Determine the (x, y) coordinate at the center of the cell enclosing the given text.  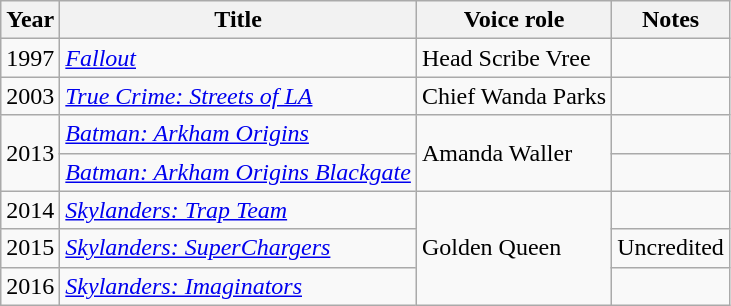
2003 (30, 96)
Uncredited (671, 248)
Batman: Arkham Origins Blackgate (238, 172)
Title (238, 20)
2015 (30, 248)
Notes (671, 20)
Voice role (514, 20)
Skylanders: Imaginators (238, 286)
1997 (30, 58)
Head Scribe Vree (514, 58)
2013 (30, 153)
Golden Queen (514, 248)
Skylanders: SuperChargers (238, 248)
2016 (30, 286)
2014 (30, 210)
Year (30, 20)
Fallout (238, 58)
Chief Wanda Parks (514, 96)
True Crime: Streets of LA (238, 96)
Batman: Arkham Origins (238, 134)
Amanda Waller (514, 153)
Skylanders: Trap Team (238, 210)
